Provide the (X, Y) coordinate of the cell's center where the given text is located.  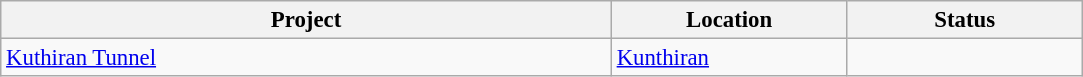
Kuthiran Tunnel (306, 58)
Kunthiran (729, 58)
Status (965, 20)
Project (306, 20)
Location (729, 20)
